Provide the [x, y] coordinate of the cell's center where the given text is located.  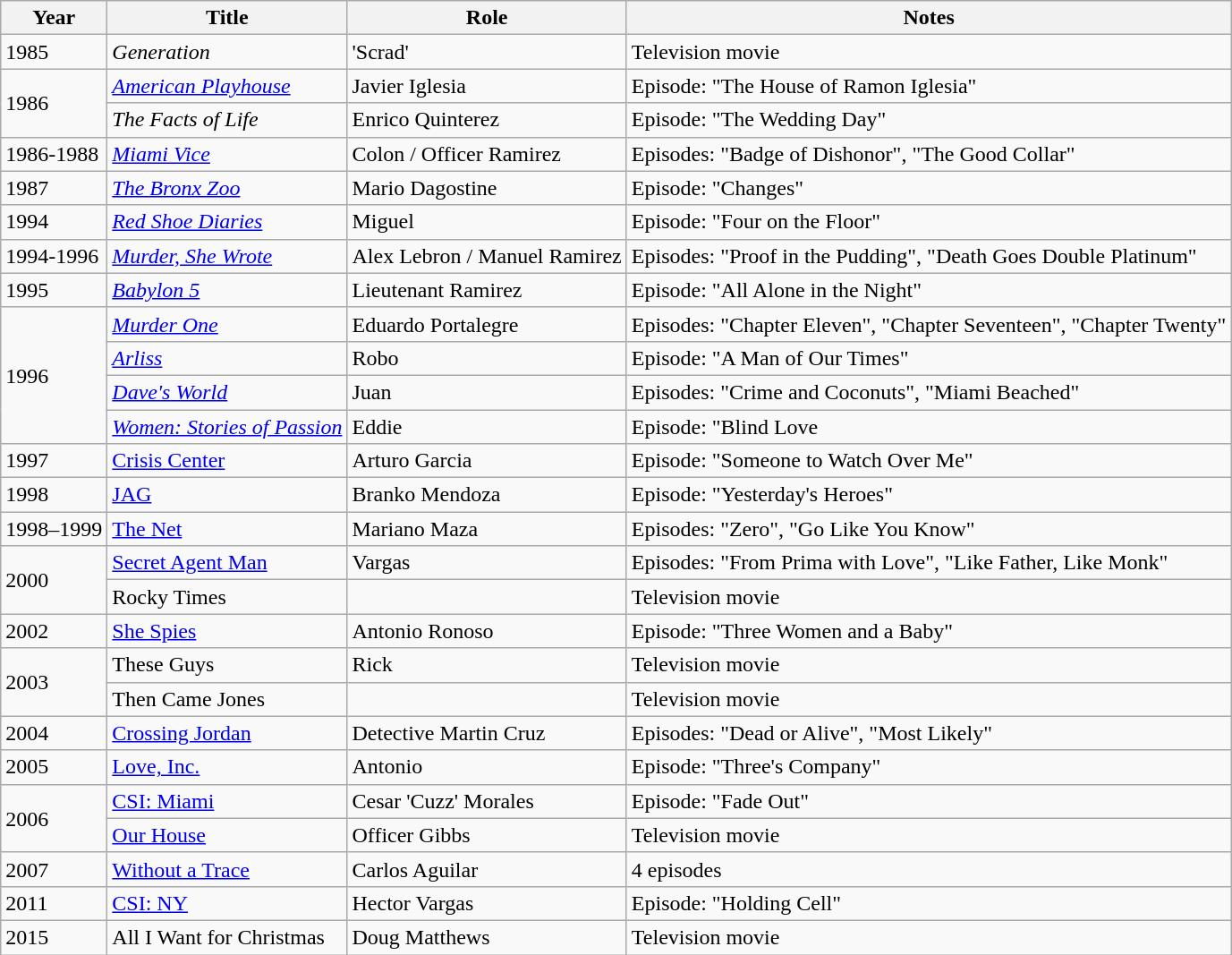
Colon / Officer Ramirez [487, 154]
1986-1988 [54, 154]
Eduardo Portalegre [487, 324]
Episode: "Holding Cell" [929, 903]
Episodes: "Badge of Dishonor", "The Good Collar" [929, 154]
Episode: "The Wedding Day" [929, 120]
Love, Inc. [227, 767]
Our House [227, 835]
Antonio [487, 767]
Episode: "Blind Love [929, 427]
1998–1999 [54, 529]
2000 [54, 580]
Arturo Garcia [487, 461]
'Scrad' [487, 52]
Doug Matthews [487, 937]
Eddie [487, 427]
1994-1996 [54, 256]
Cesar 'Cuzz' Morales [487, 801]
CSI: NY [227, 903]
Episode: "Yesterday's Heroes" [929, 495]
Javier Iglesia [487, 86]
Babylon 5 [227, 290]
Mariano Maza [487, 529]
Role [487, 18]
Crossing Jordan [227, 733]
CSI: Miami [227, 801]
Episodes: "Proof in the Pudding", "Death Goes Double Platinum" [929, 256]
Episodes: "From Prima with Love", "Like Father, Like Monk" [929, 563]
1985 [54, 52]
Miami Vice [227, 154]
2015 [54, 937]
Enrico Quinterez [487, 120]
The Net [227, 529]
2002 [54, 631]
1994 [54, 222]
Episode: "Three Women and a Baby" [929, 631]
Dave's World [227, 392]
Episodes: "Dead or Alive", "Most Likely" [929, 733]
Notes [929, 18]
The Facts of Life [227, 120]
Arliss [227, 358]
Juan [487, 392]
Secret Agent Man [227, 563]
Episodes: "Chapter Eleven", "Chapter Seventeen", "Chapter Twenty" [929, 324]
Antonio Ronoso [487, 631]
Rocky Times [227, 597]
Red Shoe Diaries [227, 222]
4 episodes [929, 869]
Year [54, 18]
1996 [54, 375]
JAG [227, 495]
2004 [54, 733]
Rick [487, 665]
Women: Stories of Passion [227, 427]
Episodes: "Zero", "Go Like You Know" [929, 529]
Episode: "All Alone in the Night" [929, 290]
Episode: "Three's Company" [929, 767]
Episode: "Changes" [929, 188]
The Bronx Zoo [227, 188]
Alex Lebron / Manuel Ramirez [487, 256]
Episode: "Fade Out" [929, 801]
1995 [54, 290]
Episodes: "Crime and Coconuts", "Miami Beached" [929, 392]
Hector Vargas [487, 903]
Detective Martin Cruz [487, 733]
Robo [487, 358]
1986 [54, 103]
Lieutenant Ramirez [487, 290]
Murder, She Wrote [227, 256]
Vargas [487, 563]
Mario Dagostine [487, 188]
2003 [54, 682]
1998 [54, 495]
Then Came Jones [227, 699]
She Spies [227, 631]
Episode: "Someone to Watch Over Me" [929, 461]
2007 [54, 869]
2005 [54, 767]
2006 [54, 818]
1987 [54, 188]
Miguel [487, 222]
Without a Trace [227, 869]
Officer Gibbs [487, 835]
Episode: "A Man of Our Times" [929, 358]
Carlos Aguilar [487, 869]
Episode: "Four on the Floor" [929, 222]
Episode: "The House of Ramon Iglesia" [929, 86]
Crisis Center [227, 461]
Murder One [227, 324]
These Guys [227, 665]
All I Want for Christmas [227, 937]
Title [227, 18]
Branko Mendoza [487, 495]
2011 [54, 903]
1997 [54, 461]
Generation [227, 52]
American Playhouse [227, 86]
